For the text-containing cell, return its midpoint in (X, Y) coordinate format. 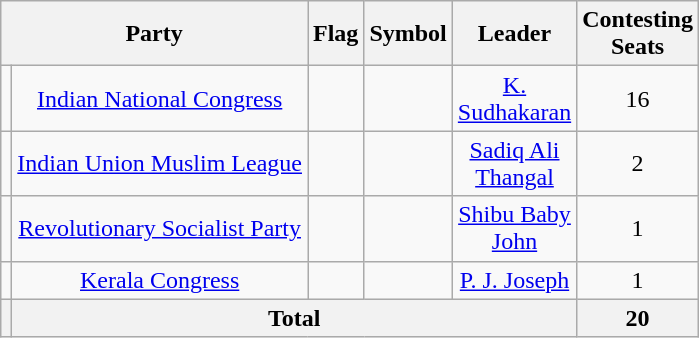
Leader (514, 34)
Contesting Seats (638, 34)
K. Sudhakaran (514, 98)
Flag (336, 34)
Total (294, 318)
Shibu Baby John (514, 228)
Revolutionary Socialist Party (160, 228)
P. J. Joseph (514, 280)
2 (638, 164)
Party (154, 34)
Kerala Congress (160, 280)
Sadiq Ali Thangal (514, 164)
Symbol (408, 34)
Indian Union Muslim League (160, 164)
16 (638, 98)
20 (638, 318)
Indian National Congress (160, 98)
